Find where the given text appears and provide that cell's center as (X, Y) coordinate. 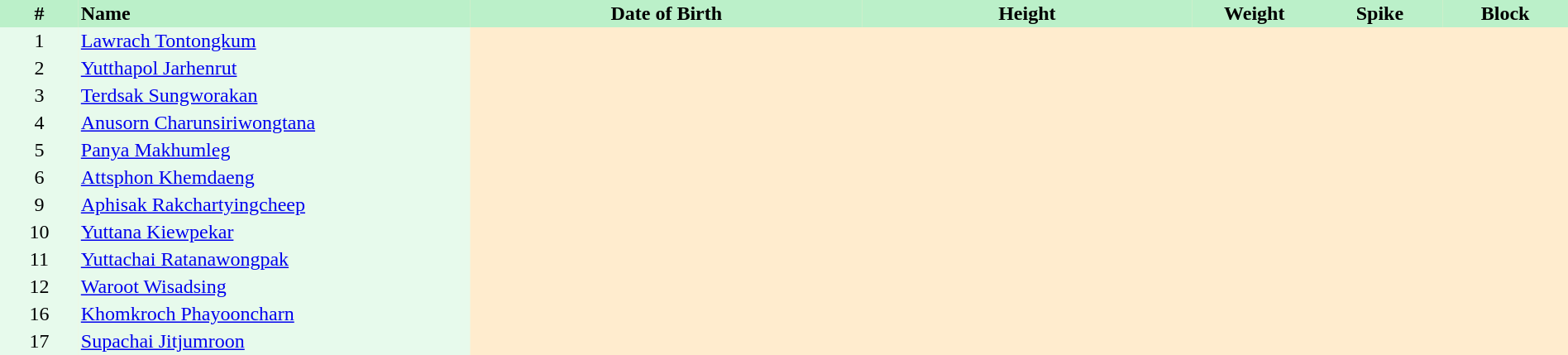
Date of Birth (667, 13)
Lawrach Tontongkum (275, 41)
Panya Makhumleg (275, 151)
9 (40, 205)
5 (40, 151)
Anusorn Charunsiriwongtana (275, 122)
4 (40, 122)
16 (40, 314)
1 (40, 41)
Yuttana Kiewpekar (275, 232)
Name (275, 13)
6 (40, 177)
Aphisak Rakchartyingcheep (275, 205)
Yutthapol Jarhenrut (275, 68)
Attsphon Khemdaeng (275, 177)
17 (40, 341)
Weight (1255, 13)
Supachai Jitjumroon (275, 341)
12 (40, 286)
Block (1505, 13)
10 (40, 232)
11 (40, 260)
Yuttachai Ratanawongpak (275, 260)
Height (1027, 13)
Spike (1380, 13)
Terdsak Sungworakan (275, 96)
Waroot Wisadsing (275, 286)
2 (40, 68)
3 (40, 96)
Khomkroch Phayooncharn (275, 314)
# (40, 13)
